Detect which cell encompasses the target text, then output its [x, y] center coordinate. 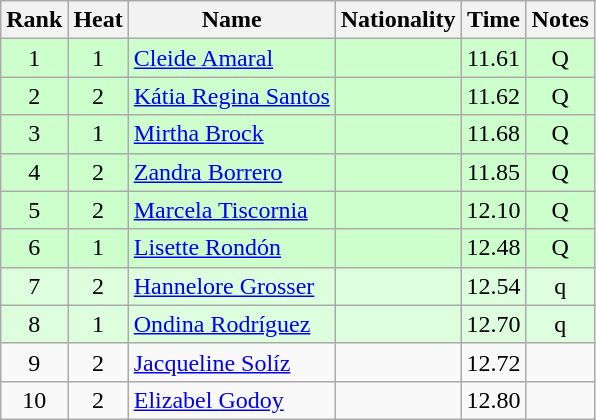
8 [34, 324]
Jacqueline Solíz [232, 362]
12.80 [494, 400]
Name [232, 20]
9 [34, 362]
Hannelore Grosser [232, 286]
Mirtha Brock [232, 134]
12.70 [494, 324]
Marcela Tiscornia [232, 210]
12.54 [494, 286]
3 [34, 134]
12.48 [494, 248]
5 [34, 210]
11.62 [494, 96]
Ondina Rodríguez [232, 324]
4 [34, 172]
11.68 [494, 134]
11.85 [494, 172]
Kátia Regina Santos [232, 96]
Nationality [398, 20]
12.72 [494, 362]
Lisette Rondón [232, 248]
Rank [34, 20]
6 [34, 248]
Zandra Borrero [232, 172]
Time [494, 20]
Cleide Amaral [232, 58]
10 [34, 400]
12.10 [494, 210]
7 [34, 286]
Notes [560, 20]
11.61 [494, 58]
Heat [98, 20]
Elizabel Godoy [232, 400]
